Identify which cell holds the provided text, then report its [x, y] central coordinate. 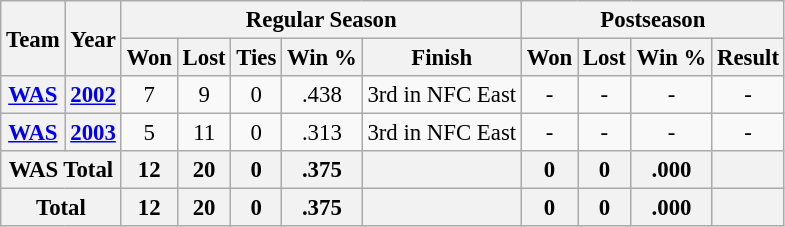
Postseason [652, 20]
Ties [256, 58]
7 [149, 95]
Team [33, 38]
2003 [93, 133]
Year [93, 38]
2002 [93, 95]
.438 [322, 95]
5 [149, 133]
Regular Season [321, 20]
WAS Total [61, 170]
9 [204, 95]
.313 [322, 133]
11 [204, 133]
Result [748, 58]
Total [61, 208]
Finish [442, 58]
